Locate the cell with the specified text and output its (X, Y) center coordinate. 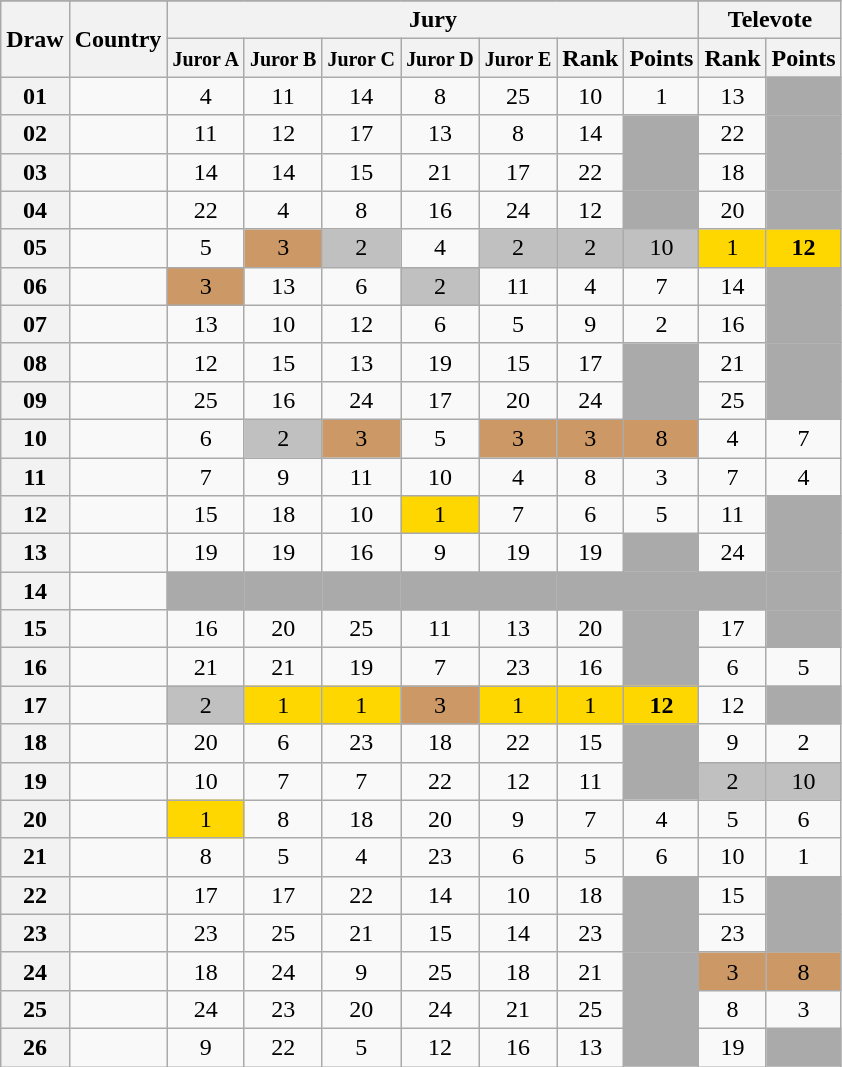
Jury (433, 20)
Juror A (206, 58)
Juror B (283, 58)
26 (35, 1047)
04 (35, 210)
Juror E (518, 58)
Juror C (362, 58)
08 (35, 362)
07 (35, 324)
Juror D (440, 58)
Televote (770, 20)
02 (35, 134)
09 (35, 400)
06 (35, 286)
Draw (35, 39)
03 (35, 172)
01 (35, 96)
Country (118, 39)
05 (35, 248)
